Locate the cell with the specified text and output its (X, Y) center coordinate. 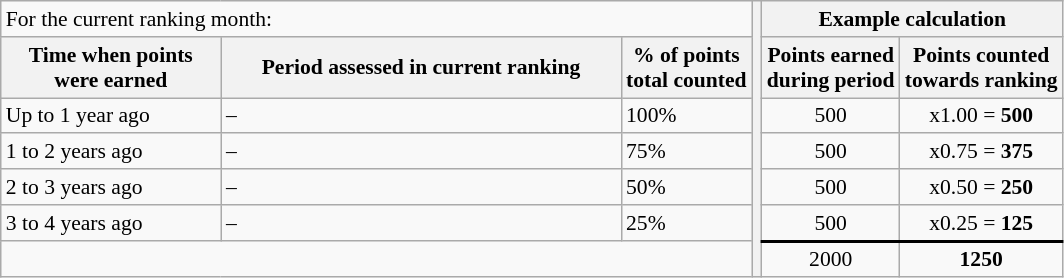
x1.00 = 500 (982, 116)
Example calculation (912, 19)
% of pointstotal counted (686, 68)
2000 (831, 259)
1250 (982, 259)
3 to 4 years ago (111, 223)
Period assessed in current ranking (421, 68)
x0.25 = 125 (982, 223)
Up to 1 year ago (111, 116)
50% (686, 187)
2 to 3 years ago (111, 187)
75% (686, 152)
Points earnedduring period (831, 68)
1 to 2 years ago (111, 152)
Time when points were earned (111, 68)
x0.50 = 250 (982, 187)
Points countedtowards ranking (982, 68)
25% (686, 223)
For the current ranking month: (376, 19)
100% (686, 116)
x0.75 = 375 (982, 152)
